Locate the cell with the specified text and output its [x, y] center coordinate. 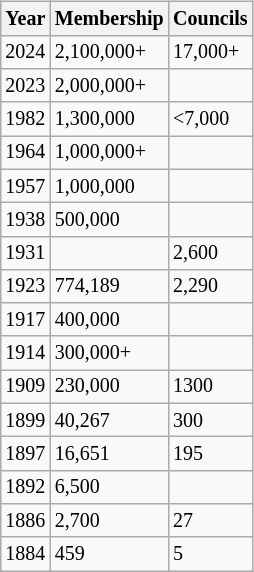
5 [210, 554]
1,000,000 [109, 186]
1892 [26, 486]
1,000,000+ [109, 152]
1938 [26, 220]
1884 [26, 554]
2024 [26, 52]
<7,000 [210, 118]
2,000,000+ [109, 86]
774,189 [109, 286]
1964 [26, 152]
1909 [26, 386]
1917 [26, 320]
1957 [26, 186]
Councils [210, 18]
1914 [26, 352]
6,500 [109, 486]
2023 [26, 86]
300,000+ [109, 352]
1897 [26, 454]
195 [210, 454]
1886 [26, 520]
1300 [210, 386]
500,000 [109, 220]
1899 [26, 420]
2,700 [109, 520]
1982 [26, 118]
2,290 [210, 286]
1923 [26, 286]
459 [109, 554]
2,600 [210, 252]
40,267 [109, 420]
300 [210, 420]
400,000 [109, 320]
16,651 [109, 454]
1,300,000 [109, 118]
27 [210, 520]
Membership [109, 18]
230,000 [109, 386]
17,000+ [210, 52]
Year [26, 18]
1931 [26, 252]
2,100,000+ [109, 52]
